Return [X, Y] of the center of cell containing provided text 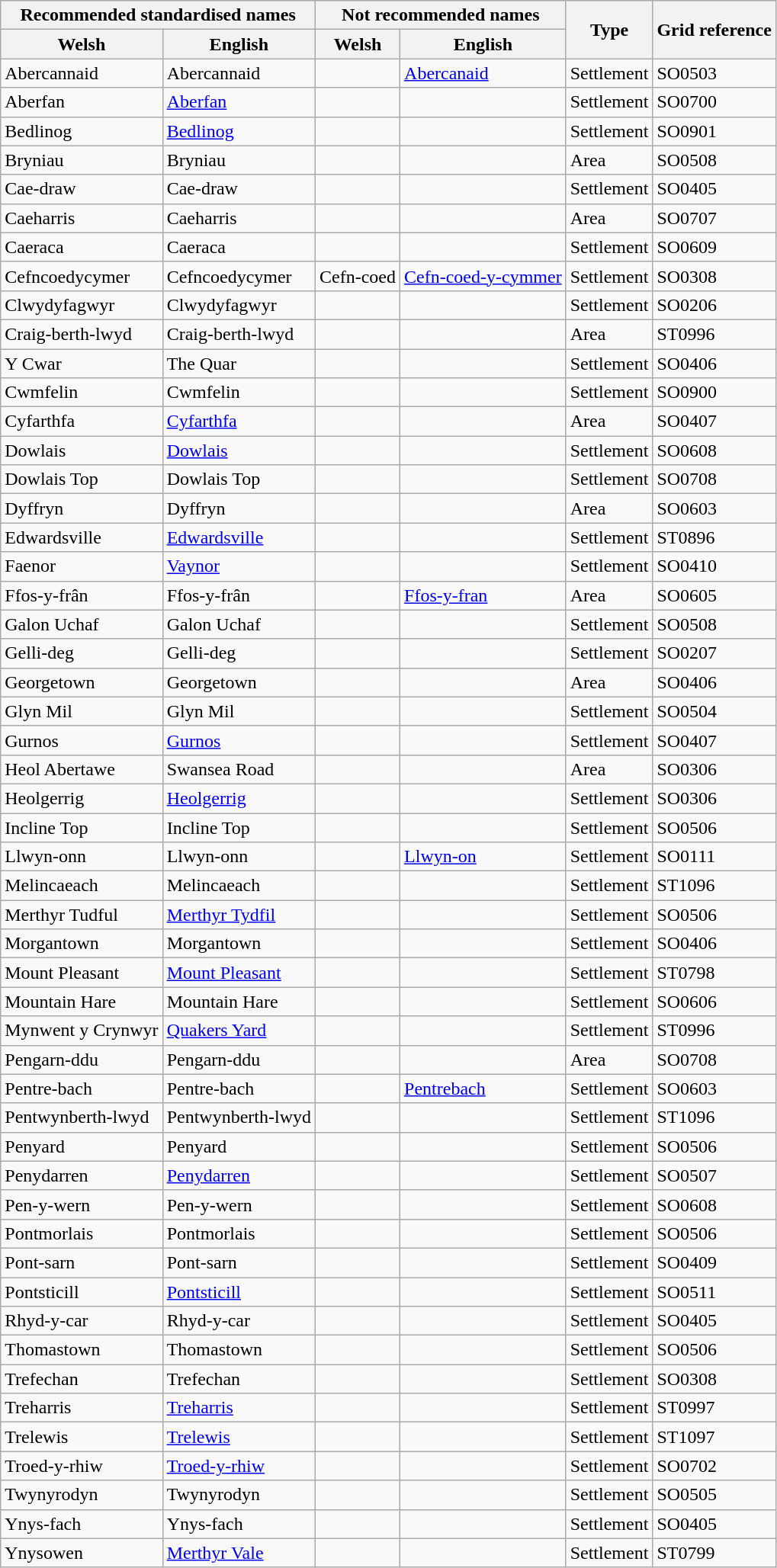
Mynwent y Crynwyr [82, 1031]
SO0511 [714, 1292]
SO0206 [714, 305]
SO0606 [714, 1002]
Cefn-coed-y-cymmer [483, 276]
Merthyr Vale [239, 1553]
Abercanaid [483, 73]
SO0700 [714, 102]
Faenor [82, 566]
SO0702 [714, 1466]
Cefn-coed [358, 276]
ST0896 [714, 537]
ST0798 [714, 973]
SO0900 [714, 393]
SO0410 [714, 566]
SO0409 [714, 1262]
The Quar [239, 364]
Merthyr Tudful [82, 915]
Heol Abertawe [82, 769]
ST0997 [714, 1408]
Not recommended names [441, 15]
SO0207 [714, 653]
Type [609, 30]
SO0707 [714, 218]
Merthyr Tydfil [239, 915]
Y Cwar [82, 364]
SO0503 [714, 73]
SO0901 [714, 131]
Llwyn-on [483, 857]
Quakers Yard [239, 1031]
SO0504 [714, 711]
Recommended standardised names [159, 15]
ST1097 [714, 1437]
Swansea Road [239, 769]
SO0505 [714, 1495]
Ffos-y-fran [483, 595]
Vaynor [239, 566]
SO0507 [714, 1175]
Ynysowen [82, 1553]
SO0111 [714, 857]
SO0605 [714, 595]
ST0799 [714, 1553]
SO0609 [714, 247]
Pentrebach [483, 1089]
Grid reference [714, 30]
